From the cell containing the given text, extract its center point as (X, Y) coordinate. 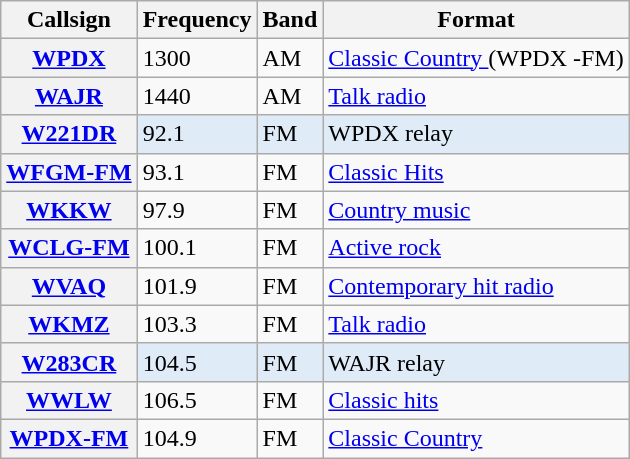
Band (290, 20)
Classic Country (476, 438)
Classic Country (WPDX -FM) (476, 58)
100.1 (197, 248)
104.9 (197, 438)
WKKW (69, 210)
W221DR (69, 134)
WWLW (69, 400)
WPDX (69, 58)
WAJR relay (476, 362)
101.9 (197, 286)
WVAQ (69, 286)
Callsign (69, 20)
Classic Hits (476, 172)
Active rock (476, 248)
103.3 (197, 324)
Format (476, 20)
WCLG-FM (69, 248)
92.1 (197, 134)
97.9 (197, 210)
106.5 (197, 400)
Country music (476, 210)
WFGM-FM (69, 172)
Frequency (197, 20)
1440 (197, 96)
93.1 (197, 172)
WAJR (69, 96)
WPDX relay (476, 134)
Classic hits (476, 400)
WKMZ (69, 324)
Contemporary hit radio (476, 286)
1300 (197, 58)
104.5 (197, 362)
WPDX-FM (69, 438)
W283CR (69, 362)
